Output the (x, y) coordinate of the center of the cell containing the given text.  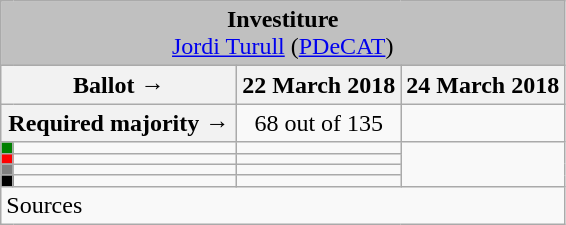
24 March 2018 (483, 85)
Sources (283, 205)
22 March 2018 (319, 85)
InvestitureJordi Turull (PDeCAT) (283, 34)
68 out of 135 (319, 123)
Ballot → (119, 85)
Required majority → (119, 123)
